For the text-containing cell, return its midpoint in [X, Y] coordinate format. 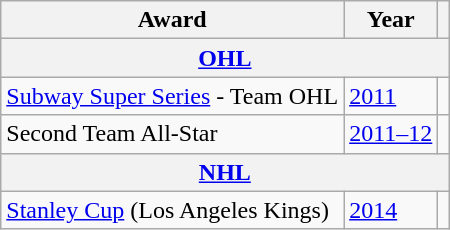
Stanley Cup (Los Angeles Kings) [172, 210]
Subway Super Series - Team OHL [172, 96]
2014 [391, 210]
Second Team All-Star [172, 134]
2011 [391, 96]
Award [172, 20]
NHL [225, 172]
Year [391, 20]
2011–12 [391, 134]
OHL [225, 58]
